Locate the cell with the specified text and output its [x, y] center coordinate. 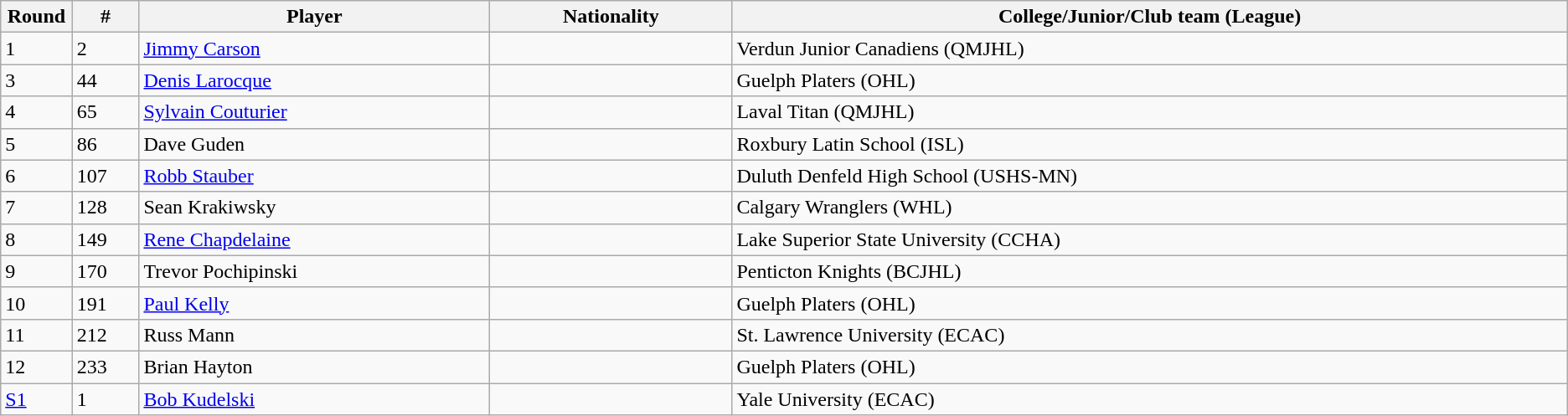
Lake Superior State University (CCHA) [1149, 239]
3 [37, 80]
Jimmy Carson [315, 49]
Nationality [611, 17]
Laval Titan (QMJHL) [1149, 112]
170 [106, 271]
Dave Guden [315, 144]
Verdun Junior Canadiens (QMJHL) [1149, 49]
9 [37, 271]
College/Junior/Club team (League) [1149, 17]
149 [106, 239]
212 [106, 335]
8 [37, 239]
5 [37, 144]
6 [37, 176]
Yale University (ECAC) [1149, 399]
12 [37, 367]
Paul Kelly [315, 303]
Sean Krakiwsky [315, 208]
Brian Hayton [315, 367]
7 [37, 208]
Round [37, 17]
233 [106, 367]
Denis Larocque [315, 80]
2 [106, 49]
65 [106, 112]
Rene Chapdelaine [315, 239]
11 [37, 335]
S1 [37, 399]
Trevor Pochipinski [315, 271]
Penticton Knights (BCJHL) [1149, 271]
Player [315, 17]
Russ Mann [315, 335]
Robb Stauber [315, 176]
4 [37, 112]
# [106, 17]
107 [106, 176]
St. Lawrence University (ECAC) [1149, 335]
Bob Kudelski [315, 399]
Calgary Wranglers (WHL) [1149, 208]
191 [106, 303]
Duluth Denfeld High School (USHS-MN) [1149, 176]
Roxbury Latin School (ISL) [1149, 144]
Sylvain Couturier [315, 112]
44 [106, 80]
86 [106, 144]
10 [37, 303]
128 [106, 208]
